Capture the cell that displays the provided text and extract its (X, Y) central coordinate. 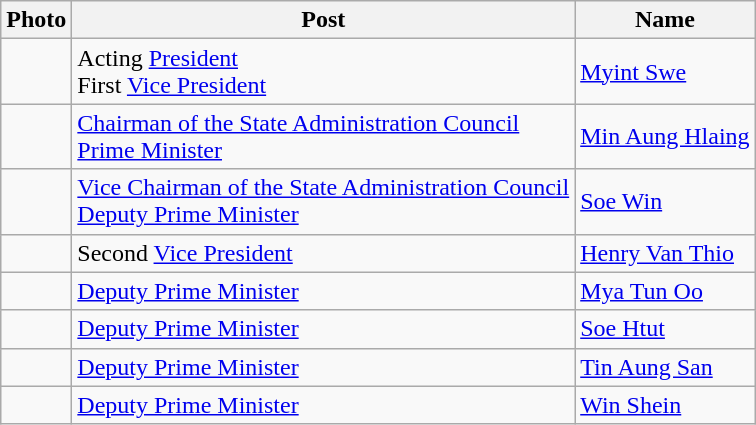
Myint Swe (665, 72)
Second Vice President (324, 253)
Photo (36, 20)
Name (665, 20)
Soe Htut (665, 329)
Win Shein (665, 405)
Mya Tun Oo (665, 291)
Post (324, 20)
Henry Van Thio (665, 253)
Tin Aung San (665, 367)
Vice Chairman of the State Administration CouncilDeputy Prime Minister (324, 202)
Chairman of the State Administration CouncilPrime Minister (324, 136)
Soe Win (665, 202)
Min Aung Hlaing (665, 136)
Acting PresidentFirst Vice President (324, 72)
